Extract the (x, y) coordinate from the center of the cell holding the provided text.  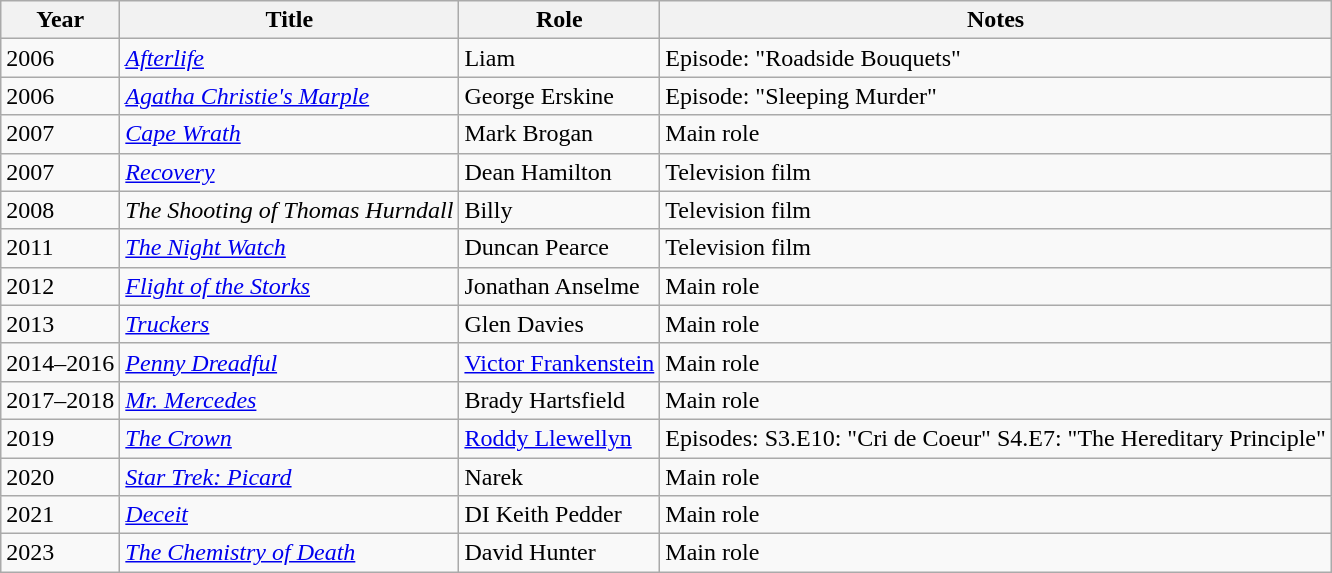
2017–2018 (60, 400)
Dean Hamilton (560, 172)
2013 (60, 324)
Brady Hartsfield (560, 400)
Afterlife (290, 58)
Agatha Christie's Marple (290, 96)
2019 (60, 438)
The Night Watch (290, 248)
Mark Brogan (560, 134)
Truckers (290, 324)
The Crown (290, 438)
2020 (60, 477)
David Hunter (560, 553)
2011 (60, 248)
Glen Davies (560, 324)
Roddy Llewellyn (560, 438)
DI Keith Pedder (560, 515)
Jonathan Anselme (560, 286)
Penny Dreadful (290, 362)
Mr. Mercedes (290, 400)
Title (290, 20)
Deceit (290, 515)
Notes (996, 20)
Recovery (290, 172)
Episode: "Sleeping Murder" (996, 96)
Billy (560, 210)
2012 (60, 286)
2021 (60, 515)
Flight of the Storks (290, 286)
2014–2016 (60, 362)
Narek (560, 477)
Duncan Pearce (560, 248)
George Erskine (560, 96)
Episodes: S3.E10: "Cri de Coeur" S4.E7: "The Hereditary Principle" (996, 438)
2023 (60, 553)
The Shooting of Thomas Hurndall (290, 210)
Role (560, 20)
2008 (60, 210)
The Chemistry of Death (290, 553)
Liam (560, 58)
Episode: "Roadside Bouquets" (996, 58)
Victor Frankenstein (560, 362)
Year (60, 20)
Star Trek: Picard (290, 477)
Cape Wrath (290, 134)
